Capture the cell that displays the provided text and extract its [X, Y] central coordinate. 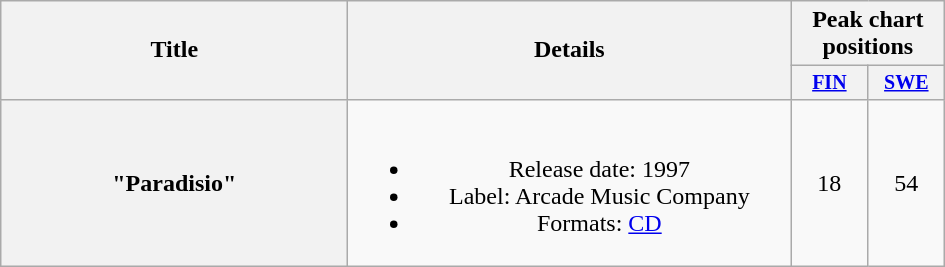
"Paradisio" [174, 182]
18 [830, 182]
FIN [830, 82]
Title [174, 50]
Release date: 1997Label: Arcade Music CompanyFormats: CD [570, 182]
Details [570, 50]
54 [906, 182]
SWE [906, 82]
Peak chart positions [868, 34]
